Identify which cell holds the provided text, then report its (X, Y) central coordinate. 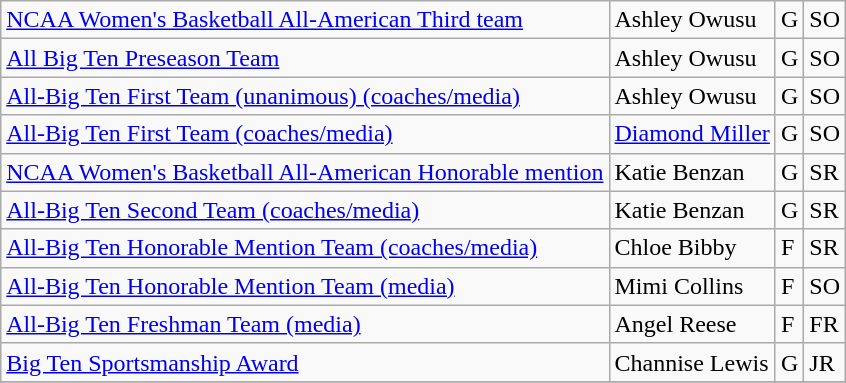
Chloe Bibby (692, 248)
Mimi Collins (692, 286)
All Big Ten Preseason Team (305, 58)
Angel Reese (692, 324)
NCAA Women's Basketball All-American Honorable mention (305, 172)
FR (825, 324)
Big Ten Sportsmanship Award (305, 362)
All-Big Ten Honorable Mention Team (coaches/media) (305, 248)
All-Big Ten First Team (coaches/media) (305, 134)
All-Big Ten Honorable Mention Team (media) (305, 286)
JR (825, 362)
Channise Lewis (692, 362)
All-Big Ten Second Team (coaches/media) (305, 210)
All-Big Ten First Team (unanimous) (coaches/media) (305, 96)
NCAA Women's Basketball All-American Third team (305, 20)
Diamond Miller (692, 134)
All-Big Ten Freshman Team (media) (305, 324)
